For the text-containing cell, return its midpoint in (x, y) coordinate format. 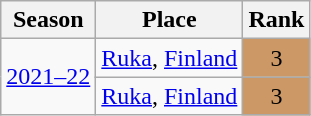
Season (48, 20)
Rank (276, 20)
2021–22 (48, 77)
Place (170, 20)
